Locate the cell with the specified text and output its [X, Y] center coordinate. 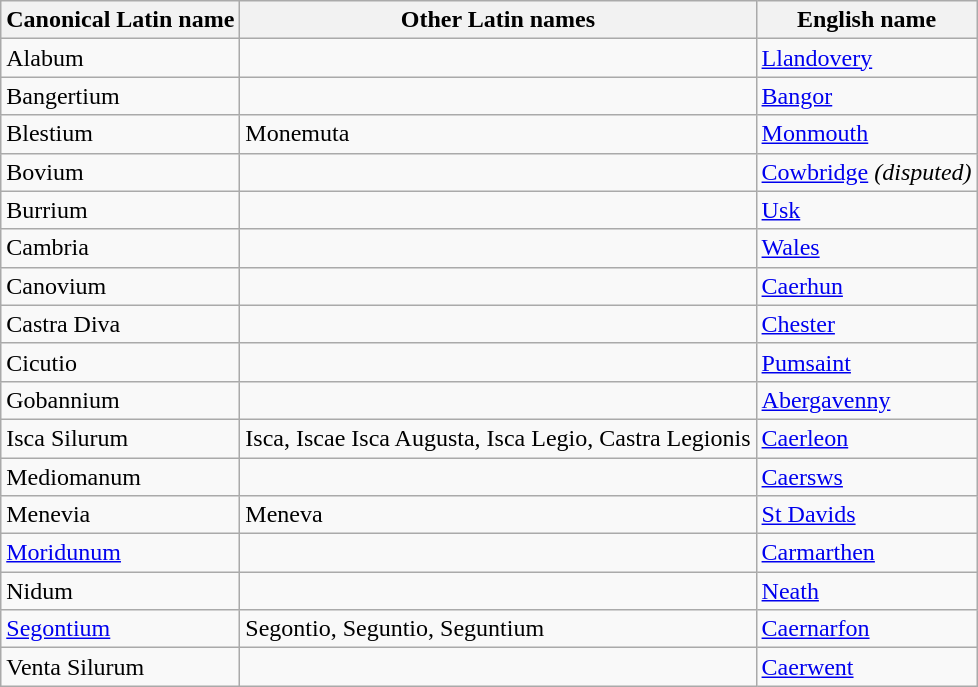
Pumsaint [866, 362]
Gobannium [120, 400]
Bangor [866, 96]
Chester [866, 324]
Other Latin names [498, 20]
Moridunum [120, 553]
Canonical Latin name [120, 20]
Usk [866, 210]
Segontium [120, 629]
Neath [866, 591]
English name [866, 20]
Alabum [120, 58]
Bangertium [120, 96]
Menevia [120, 515]
Isca Silurum [120, 438]
Llandovery [866, 58]
Monmouth [866, 134]
Cowbridge (disputed) [866, 172]
Nidum [120, 591]
St Davids [866, 515]
Caernarfon [866, 629]
Segontio, Seguntio, Seguntium [498, 629]
Caersws [866, 477]
Bovium [120, 172]
Mediomanum [120, 477]
Cambria [120, 248]
Monemuta [498, 134]
Castra Diva [120, 324]
Caerhun [866, 286]
Venta Silurum [120, 667]
Blestium [120, 134]
Caerleon [866, 438]
Cicutio [120, 362]
Canovium [120, 286]
Abergavenny [866, 400]
Wales [866, 248]
Caerwent [866, 667]
Isca, Iscae Isca Augusta, Isca Legio, Castra Legionis [498, 438]
Carmarthen [866, 553]
Burrium [120, 210]
Meneva [498, 515]
